Capture the cell that displays the provided text and extract its [x, y] central coordinate. 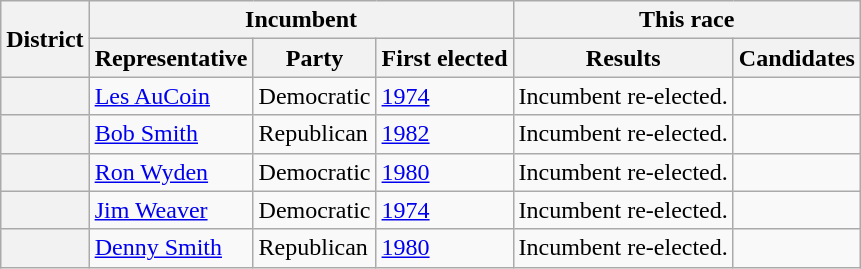
Les AuCoin [171, 96]
First elected [444, 58]
Party [314, 58]
Representative [171, 58]
Denny Smith [171, 248]
Results [623, 58]
Jim Weaver [171, 210]
Incumbent [301, 20]
This race [686, 20]
Bob Smith [171, 134]
Ron Wyden [171, 172]
District [45, 39]
Candidates [796, 58]
1982 [444, 134]
